For the text-containing cell, return its midpoint in [X, Y] coordinate format. 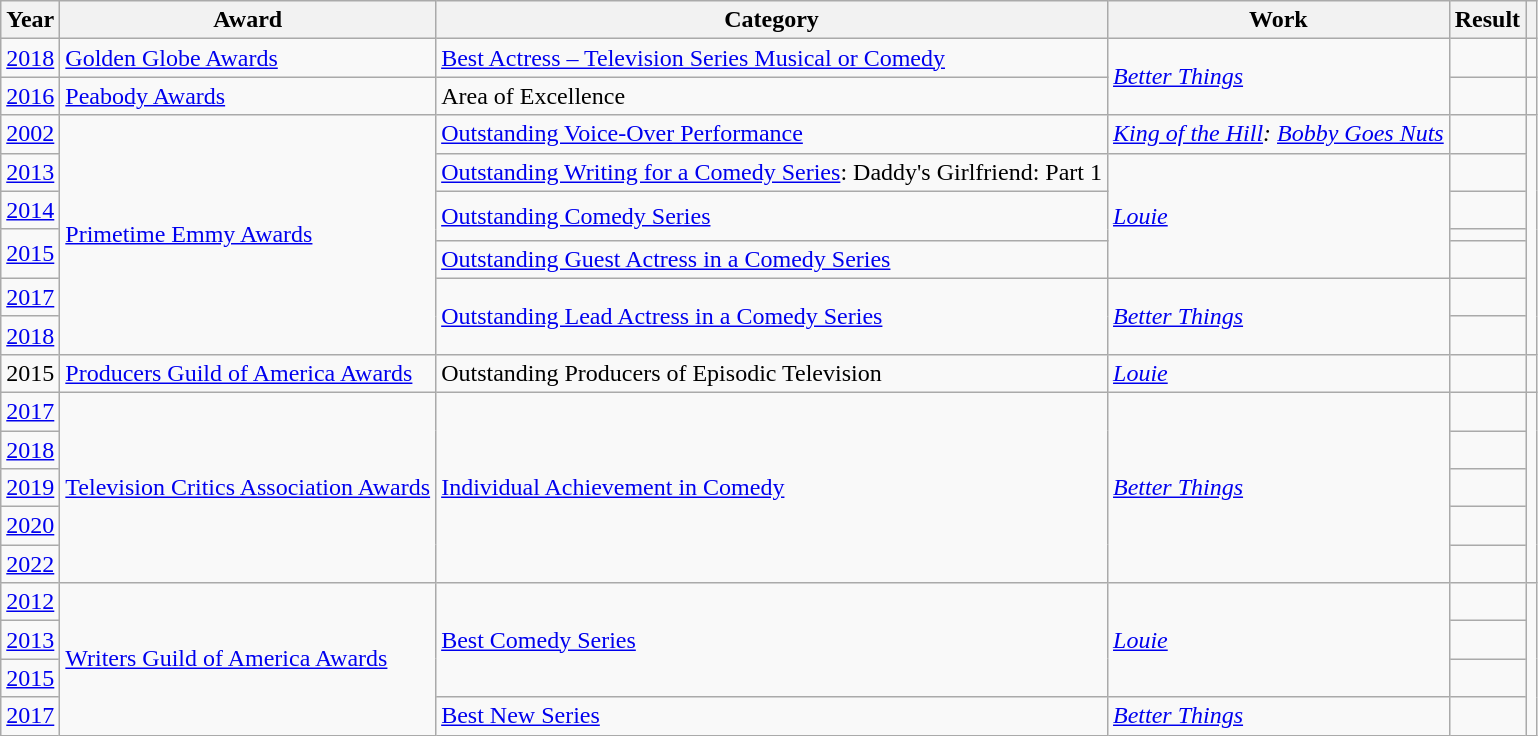
Category [772, 20]
Outstanding Lead Actress in a Comedy Series [772, 316]
2016 [30, 96]
2022 [30, 564]
Golden Globe Awards [248, 58]
Writers Guild of America Awards [248, 659]
Work [1279, 20]
Outstanding Producers of Episodic Television [772, 373]
Outstanding Guest Actress in a Comedy Series [772, 259]
Best New Series [772, 716]
Producers Guild of America Awards [248, 373]
Peabody Awards [248, 96]
2020 [30, 526]
Individual Achievement in Comedy [772, 487]
2019 [30, 488]
Result [1487, 20]
Year [30, 20]
Outstanding Writing for a Comedy Series: Daddy's Girlfriend: Part 1 [772, 172]
Television Critics Association Awards [248, 487]
2012 [30, 602]
King of the Hill: Bobby Goes Nuts [1279, 134]
2014 [30, 210]
2002 [30, 134]
Best Comedy Series [772, 640]
Best Actress – Television Series Musical or Comedy [772, 58]
Primetime Emmy Awards [248, 234]
Award [248, 20]
Outstanding Voice-Over Performance [772, 134]
Area of Excellence [772, 96]
Outstanding Comedy Series [772, 216]
